Determine the [x, y] coordinate at the center of the cell enclosing the given text.  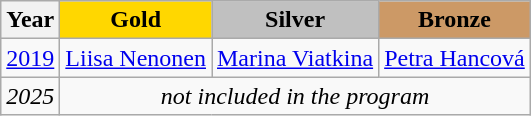
Gold [136, 20]
Silver [296, 20]
not included in the program [295, 96]
Marina Viatkina [296, 58]
Petra Hancová [455, 58]
2019 [30, 58]
Year [30, 20]
Liisa Nenonen [136, 58]
2025 [30, 96]
Bronze [455, 20]
